Return the (X, Y) coordinate for the center point of the cell that contains the specified text.  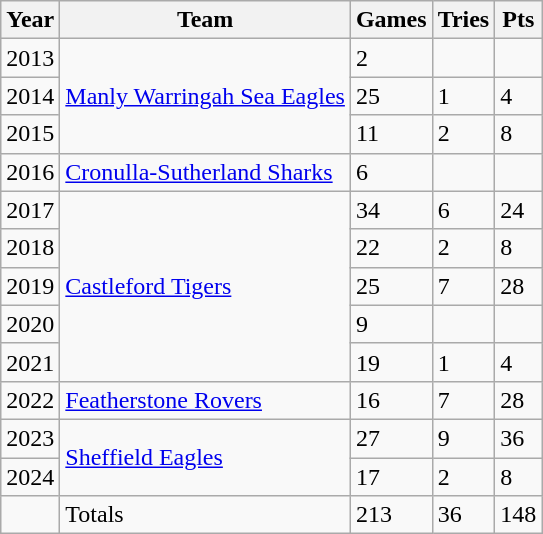
2015 (30, 134)
16 (391, 400)
34 (391, 210)
Castleford Tigers (206, 286)
22 (391, 248)
Sheffield Eagles (206, 457)
213 (391, 515)
Totals (206, 515)
2019 (30, 286)
Pts (518, 20)
Games (391, 20)
27 (391, 438)
Tries (464, 20)
2024 (30, 477)
19 (391, 362)
2014 (30, 96)
2017 (30, 210)
Manly Warringah Sea Eagles (206, 96)
2022 (30, 400)
Featherstone Rovers (206, 400)
11 (391, 134)
2013 (30, 58)
2018 (30, 248)
24 (518, 210)
148 (518, 515)
Year (30, 20)
2021 (30, 362)
17 (391, 477)
Cronulla-Sutherland Sharks (206, 172)
2020 (30, 324)
Team (206, 20)
2023 (30, 438)
2016 (30, 172)
